From the cell containing the given text, extract its center point as [X, Y] coordinate. 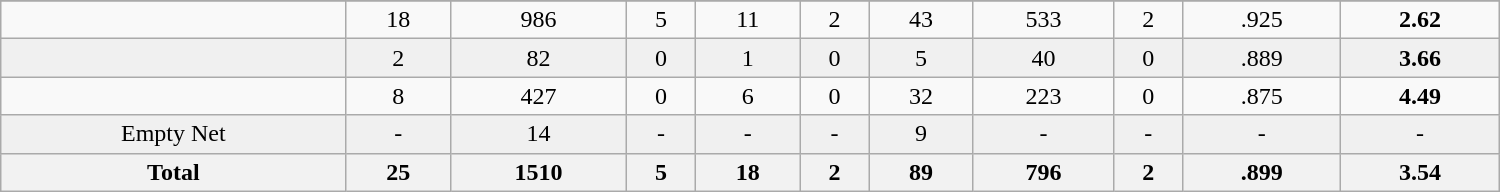
8 [398, 96]
82 [538, 58]
986 [538, 20]
14 [538, 134]
3.54 [1420, 172]
25 [398, 172]
223 [1043, 96]
3.66 [1420, 58]
6 [748, 96]
2.62 [1420, 20]
427 [538, 96]
.925 [1262, 20]
43 [922, 20]
1510 [538, 172]
4.49 [1420, 96]
32 [922, 96]
.899 [1262, 172]
.889 [1262, 58]
796 [1043, 172]
533 [1043, 20]
1 [748, 58]
Total [174, 172]
40 [1043, 58]
9 [922, 134]
Empty Net [174, 134]
.875 [1262, 96]
11 [748, 20]
89 [922, 172]
